For the text-containing cell, return its midpoint in [X, Y] coordinate format. 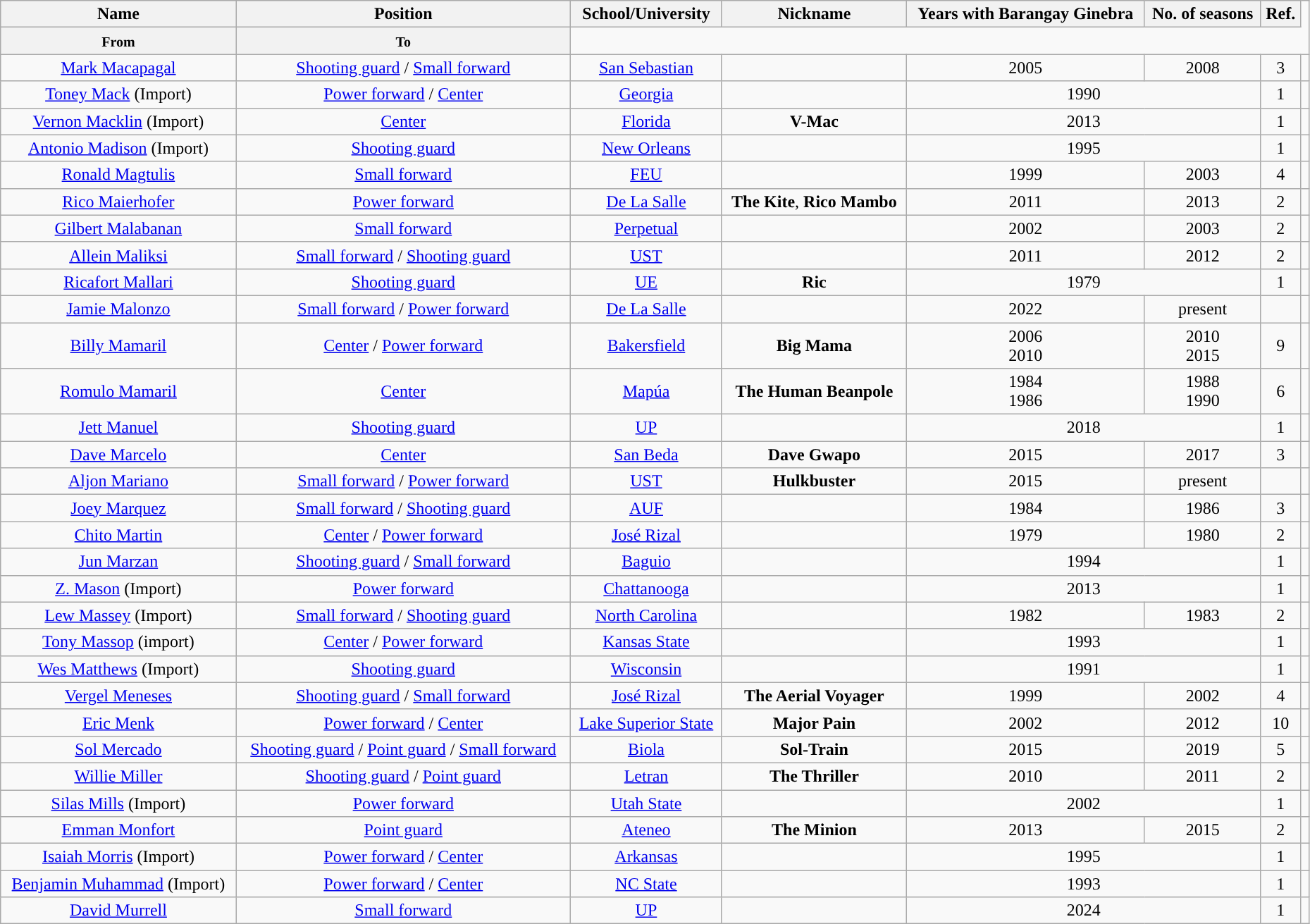
2018 [1084, 428]
Letran [645, 776]
Hulkbuster [814, 481]
1986 [1202, 508]
New Orleans [645, 148]
Tony Massop (import) [118, 642]
1991 [1084, 669]
Isaiah Morris (Import) [118, 857]
AUF [645, 508]
Billy Mamaril [118, 345]
20102015 [1202, 345]
Antonio Madison (Import) [118, 148]
UE [645, 282]
20062010 [1025, 345]
Benjamin Muhammad (Import) [118, 884]
Ref. [1281, 14]
Z. Mason (Import) [118, 589]
Ric [814, 282]
1988 1990 [1202, 392]
The Minion [814, 830]
To [403, 41]
North Carolina [645, 615]
The Thriller [814, 776]
Baguio [645, 562]
1990 [1084, 94]
9 [1281, 345]
Dave Gwapo [814, 455]
Rico Maierhofer [118, 202]
Years with Barangay Ginebra [1025, 14]
Georgia [645, 94]
Jett Manuel [118, 428]
5 [1281, 749]
Gilbert Malabanan [118, 228]
Sol Mercado [118, 749]
Wes Matthews (Import) [118, 669]
1984 1986 [1025, 392]
Romulo Mamaril [118, 392]
Shooting guard / Point guard / Small forward [403, 749]
Ricafort Mallari [118, 282]
Shooting guard / Point guard [403, 776]
2010 [1025, 776]
San Beda [645, 455]
Sol-Train [814, 749]
Toney Mack (Import) [118, 94]
1983 [1202, 615]
Ronald Magtulis [118, 175]
Vernon Macklin (Import) [118, 121]
2008 [1202, 68]
Mapúa [645, 392]
Aljon Mariano [118, 481]
1982 [1025, 615]
2017 [1202, 455]
Utah State [645, 803]
Lew Massey (Import) [118, 615]
V-Mac [814, 121]
NC State [645, 884]
The Aerial Voyager [814, 696]
10 [1281, 722]
1994 [1084, 562]
Emman Monfort [118, 830]
6 [1281, 392]
Lake Superior State [645, 722]
No. of seasons [1202, 14]
Willie Miller [118, 776]
Biola [645, 749]
Big Mama [814, 345]
School/University [645, 14]
2005 [1025, 68]
Ateneo [645, 830]
Bakersfield [645, 345]
Perpetual [645, 228]
David Murrell [118, 911]
Point guard [403, 830]
From [118, 41]
2024 [1084, 911]
Chattanooga [645, 589]
Nickname [814, 14]
Major Pain [814, 722]
Jun Marzan [118, 562]
Jamie Malonzo [118, 309]
Position [403, 14]
Florida [645, 121]
Silas Mills (Import) [118, 803]
Eric Menk [118, 722]
Chito Martin [118, 535]
Kansas State [645, 642]
Wisconsin [645, 669]
Joey Marquez [118, 508]
Vergel Meneses [118, 696]
1984 [1025, 508]
1980 [1202, 535]
Mark Macapagal [118, 68]
San Sebastian [645, 68]
FEU [645, 175]
Dave Marcelo [118, 455]
Name [118, 14]
2019 [1202, 749]
2022 [1025, 309]
The Kite, Rico Mambo [814, 202]
Allein Maliksi [118, 255]
Arkansas [645, 857]
The Human Beanpole [814, 392]
